Return the [X, Y] coordinate for the center point of the cell that contains the specified text.  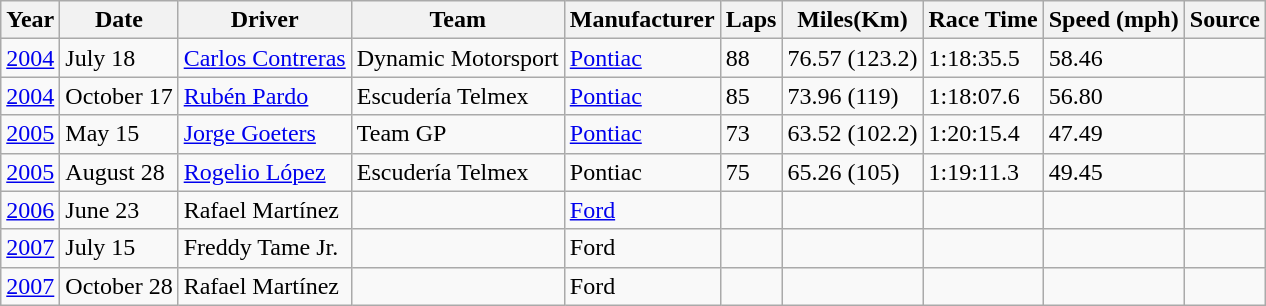
October 28 [119, 286]
October 17 [119, 96]
1:20:15.4 [983, 134]
June 23 [119, 210]
56.80 [1114, 96]
Carlos Contreras [264, 58]
Freddy Tame Jr. [264, 248]
Miles(Km) [852, 20]
Date [119, 20]
73.96 (119) [852, 96]
Driver [264, 20]
63.52 (102.2) [852, 134]
1:18:35.5 [983, 58]
76.57 (123.2) [852, 58]
August 28 [119, 172]
88 [751, 58]
47.49 [1114, 134]
Manufacturer [642, 20]
Laps [751, 20]
49.45 [1114, 172]
65.26 (105) [852, 172]
73 [751, 134]
Dynamic Motorsport [458, 58]
Team [458, 20]
85 [751, 96]
Jorge Goeters [264, 134]
Race Time [983, 20]
75 [751, 172]
2006 [30, 210]
1:18:07.6 [983, 96]
July 15 [119, 248]
1:19:11.3 [983, 172]
July 18 [119, 58]
Rogelio López [264, 172]
Team GP [458, 134]
Year [30, 20]
58.46 [1114, 58]
May 15 [119, 134]
Source [1224, 20]
Rubén Pardo [264, 96]
Speed (mph) [1114, 20]
